Extract the [X, Y] coordinate from the center of the cell holding the provided text.  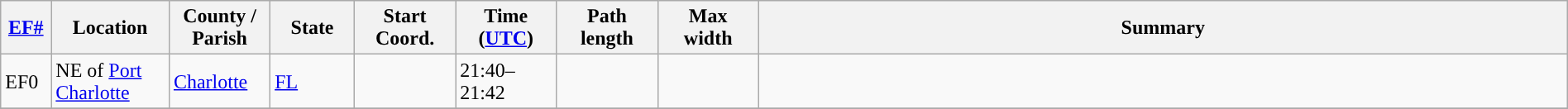
Max width [708, 28]
Location [111, 28]
EF# [26, 28]
Path length [607, 28]
State [313, 28]
Summary [1163, 28]
21:40–21:42 [506, 81]
Charlotte [219, 81]
EF0 [26, 81]
Time (UTC) [506, 28]
County / Parish [219, 28]
FL [313, 81]
Start Coord. [404, 28]
NE of Port Charlotte [111, 81]
